Find where the given text appears and provide that cell's center as (X, Y) coordinate. 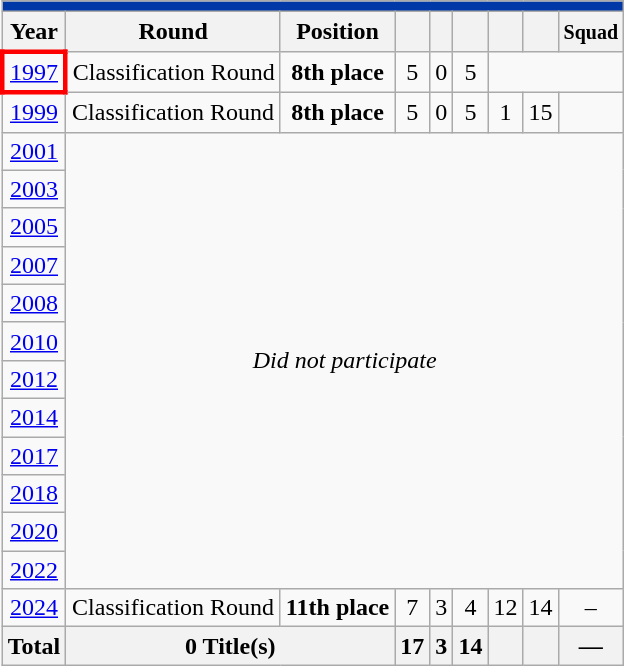
Did not participate (345, 360)
1 (506, 112)
2007 (34, 265)
2001 (34, 151)
1997 (34, 72)
2014 (34, 417)
— (591, 646)
Round (174, 32)
2017 (34, 455)
2024 (34, 608)
12 (506, 608)
15 (540, 112)
4 (470, 608)
17 (412, 646)
2022 (34, 570)
Year (34, 32)
2008 (34, 303)
Total (34, 646)
1999 (34, 112)
2020 (34, 532)
0 Title(s) (230, 646)
2018 (34, 494)
2003 (34, 189)
2012 (34, 379)
Squad (591, 32)
– (591, 608)
2005 (34, 227)
7 (412, 608)
11th place (337, 608)
2010 (34, 341)
Position (337, 32)
